Extract the (X, Y) coordinate from the center of the cell holding the provided text.  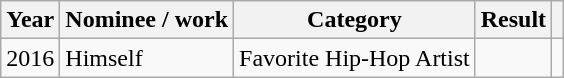
Favorite Hip-Hop Artist (355, 58)
Result (513, 20)
Year (30, 20)
2016 (30, 58)
Himself (147, 58)
Category (355, 20)
Nominee / work (147, 20)
